Extract the [x, y] coordinate from the center of the cell holding the provided text.  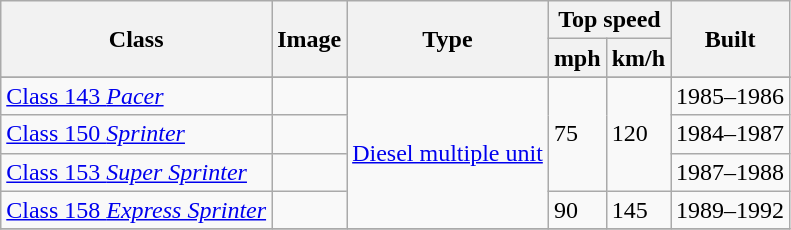
Class 143 Pacer [136, 96]
Class 158 Express Sprinter [136, 210]
145 [638, 210]
1989–1992 [730, 210]
75 [577, 134]
1984–1987 [730, 134]
90 [577, 210]
120 [638, 134]
Top speed [609, 20]
Class [136, 39]
Type [448, 39]
mph [577, 58]
Image [310, 39]
Class 153 Super Sprinter [136, 172]
1985–1986 [730, 96]
Class 150 Sprinter [136, 134]
km/h [638, 58]
1987–1988 [730, 172]
Built [730, 39]
Diesel multiple unit [448, 153]
